Search for the cell housing the specified text and yield its (x, y) center coordinate. 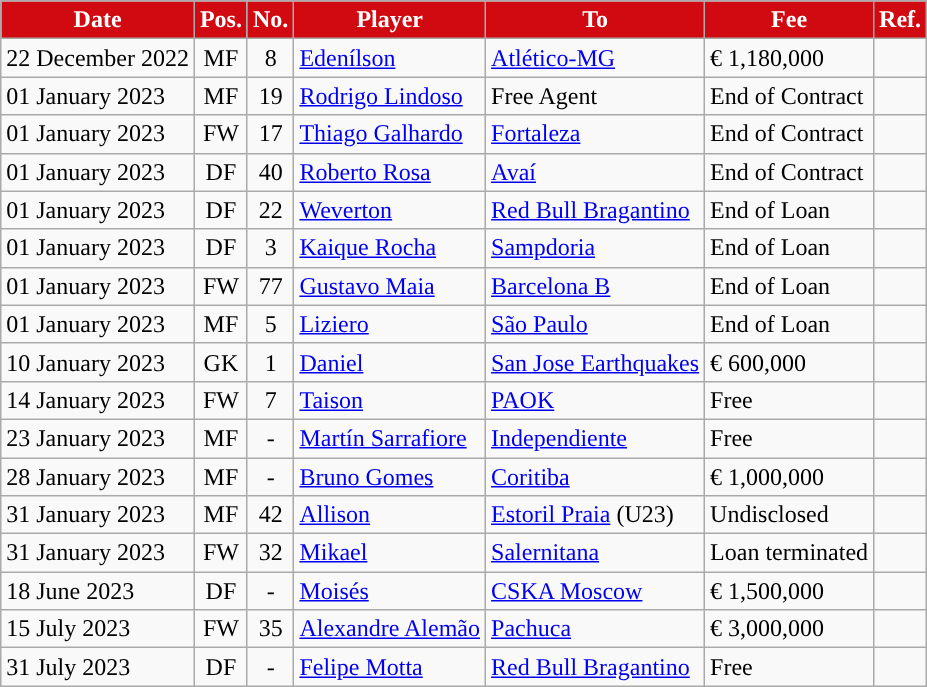
Sampdoria (596, 248)
Salernitana (596, 553)
Allison (390, 515)
7 (270, 400)
GK (220, 362)
San Jose Earthquakes (596, 362)
28 January 2023 (98, 477)
35 (270, 629)
10 January 2023 (98, 362)
Rodrigo Lindoso (390, 96)
Edenílson (390, 58)
Pachuca (596, 629)
Date (98, 20)
€ 1,180,000 (790, 58)
Loan terminated (790, 553)
15 July 2023 (98, 629)
Fee (790, 20)
Martín Sarrafiore (390, 438)
8 (270, 58)
Fortaleza (596, 134)
Bruno Gomes (390, 477)
Player (390, 20)
Avaí (596, 172)
To (596, 20)
17 (270, 134)
22 (270, 210)
18 June 2023 (98, 591)
23 January 2023 (98, 438)
3 (270, 248)
Weverton (390, 210)
77 (270, 286)
Liziero (390, 324)
Undisclosed (790, 515)
Taison (390, 400)
14 January 2023 (98, 400)
PAOK (596, 400)
31 July 2023 (98, 667)
Moisés (390, 591)
Gustavo Maia (390, 286)
Barcelona B (596, 286)
Thiago Galhardo (390, 134)
São Paulo (596, 324)
Estoril Praia (U23) (596, 515)
€ 600,000 (790, 362)
€ 1,500,000 (790, 591)
€ 3,000,000 (790, 629)
Alexandre Alemão (390, 629)
32 (270, 553)
Roberto Rosa (390, 172)
5 (270, 324)
Pos. (220, 20)
Daniel (390, 362)
€ 1,000,000 (790, 477)
No. (270, 20)
CSKA Moscow (596, 591)
40 (270, 172)
Mikael (390, 553)
1 (270, 362)
Coritiba (596, 477)
Atlético-MG (596, 58)
19 (270, 96)
42 (270, 515)
Independiente (596, 438)
Kaique Rocha (390, 248)
22 December 2022 (98, 58)
Felipe Motta (390, 667)
Free Agent (596, 96)
Ref. (900, 20)
